Find where the given text appears and provide that cell's center as (x, y) coordinate. 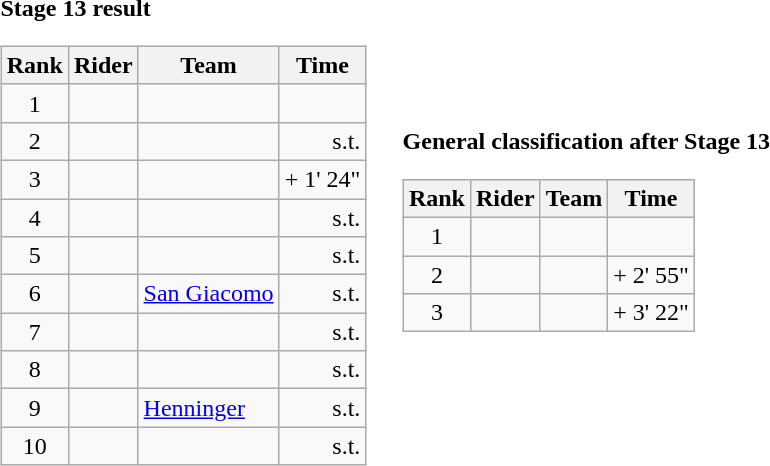
7 (34, 332)
+ 3' 22" (652, 313)
9 (34, 408)
4 (34, 217)
10 (34, 446)
Henninger (208, 408)
6 (34, 294)
+ 2' 55" (652, 275)
+ 1' 24" (322, 179)
5 (34, 256)
San Giacomo (208, 294)
8 (34, 370)
